Return the (X, Y) coordinate for the center point of the cell that contains the specified text.  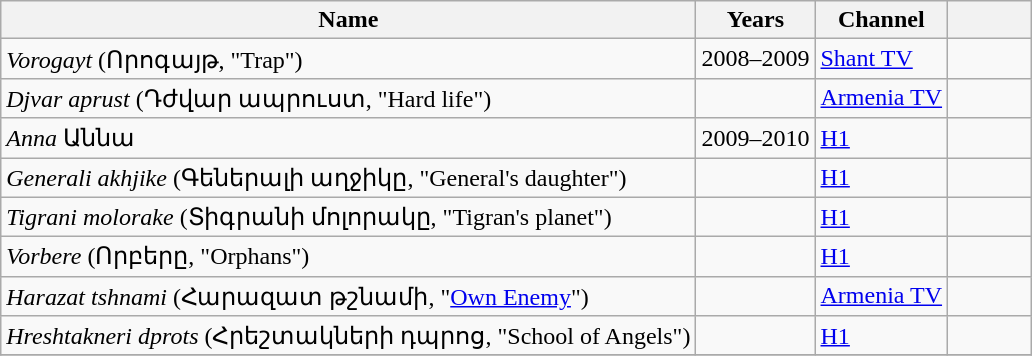
Vorbere (Որբերը, "Orphans") (348, 257)
Years (756, 20)
Djvar aprust (Դժվար ապրուստ, "Hard life") (348, 98)
Tigrani molorake (Տիգրանի մոլորակը, "Tigran's planet") (348, 217)
Vorogayt (Որոգայթ, "Trap") (348, 59)
Channel (882, 20)
Anna Աննա (348, 138)
Name (348, 20)
Harazat tshnami (Հարազատ թշնամի, "Own Enemy") (348, 296)
Generali akhjike (Գեներալի աղջիկը, "General's daughter") (348, 178)
Shant TV (882, 59)
2009–2010 (756, 138)
Hreshtakneri dprots (Հրեշտակների դպրոց, "School of Angels") (348, 336)
2008–2009 (756, 59)
